Search for the cell housing the specified text and yield its [X, Y] center coordinate. 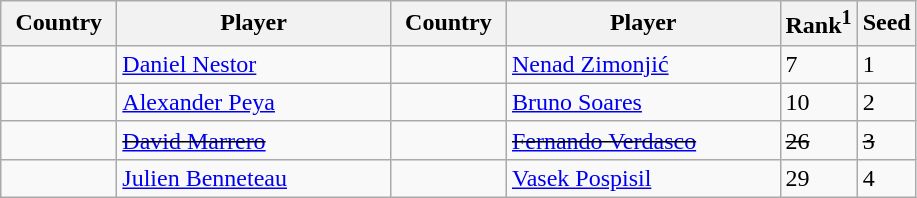
Rank1 [818, 24]
10 [818, 102]
David Marrero [254, 140]
26 [818, 140]
Julien Benneteau [254, 178]
4 [886, 178]
Alexander Peya [254, 102]
Vasek Pospisil [643, 178]
29 [818, 178]
Daniel Nestor [254, 64]
2 [886, 102]
Seed [886, 24]
Nenad Zimonjić [643, 64]
7 [818, 64]
3 [886, 140]
Fernando Verdasco [643, 140]
1 [886, 64]
Bruno Soares [643, 102]
